Output the (X, Y) coordinate of the center of the cell containing the given text.  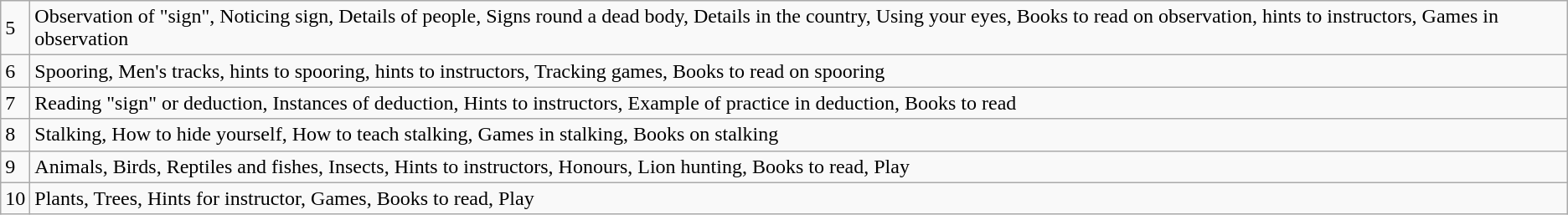
Stalking, How to hide yourself, How to teach stalking, Games in stalking, Books on stalking (799, 135)
10 (15, 198)
6 (15, 71)
Plants, Trees, Hints for instructor, Games, Books to read, Play (799, 198)
Spooring, Men's tracks, hints to spooring, hints to instructors, Tracking games, Books to read on spooring (799, 71)
Animals, Birds, Reptiles and fishes, Insects, Hints to instructors, Honours, Lion hunting, Books to read, Play (799, 166)
8 (15, 135)
5 (15, 28)
Reading "sign" or deduction, Instances of deduction, Hints to instructors, Example of practice in deduction, Books to read (799, 103)
7 (15, 103)
9 (15, 166)
